Determine the [x, y] coordinate at the center of the cell enclosing the given text.  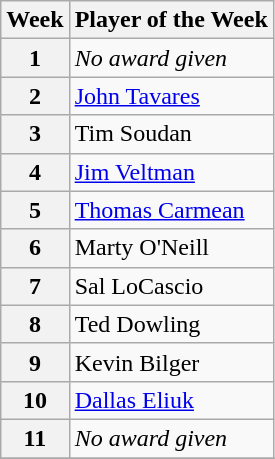
Sal LoCascio [171, 286]
1 [35, 58]
4 [35, 172]
11 [35, 438]
5 [35, 210]
7 [35, 286]
John Tavares [171, 96]
9 [35, 362]
Jim Veltman [171, 172]
Dallas Eliuk [171, 400]
2 [35, 96]
3 [35, 134]
Player of the Week [171, 20]
Kevin Bilger [171, 362]
Tim Soudan [171, 134]
Week [35, 20]
8 [35, 324]
Thomas Carmean [171, 210]
Marty O'Neill [171, 248]
10 [35, 400]
6 [35, 248]
Ted Dowling [171, 324]
